Capture the cell that displays the provided text and extract its (x, y) central coordinate. 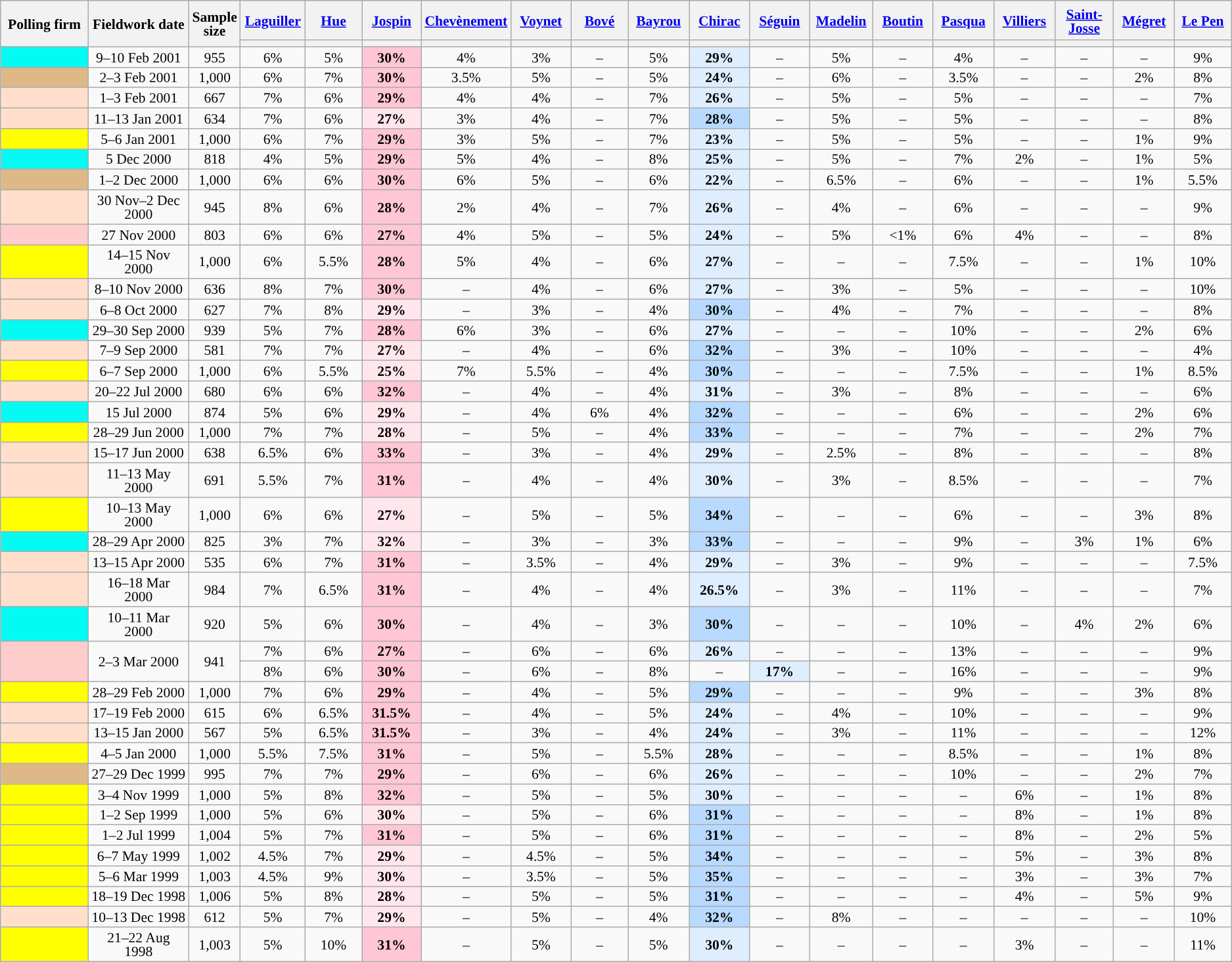
14–15 Nov 2000 (138, 262)
874 (214, 411)
5–6 Jan 2001 (138, 139)
15–17 Jun 2000 (138, 453)
984 (214, 589)
Samplesize (214, 24)
28–29 Jun 2000 (138, 432)
28–29 Apr 2000 (138, 541)
Séguin (780, 20)
939 (214, 330)
16–18 Mar 2000 (138, 589)
Pasqua (963, 20)
627 (214, 310)
28–29 Feb 2000 (138, 693)
2.5% (841, 453)
10–11 Mar 2000 (138, 624)
6–7 May 1999 (138, 856)
2–3 Feb 2001 (138, 78)
1,004 (214, 836)
8–10 Nov 2000 (138, 289)
Le Pen (1202, 20)
667 (214, 99)
995 (214, 774)
12% (1202, 733)
6–8 Oct 2000 (138, 310)
612 (214, 917)
Boutin (903, 20)
26.5% (719, 589)
955 (214, 57)
Fieldwork date (138, 24)
17% (780, 672)
634 (214, 118)
13% (963, 651)
1–2 Dec 2000 (138, 180)
<1% (903, 234)
945 (214, 207)
Villiers (1025, 20)
825 (214, 541)
2–3 Mar 2000 (138, 661)
5 Dec 2000 (138, 159)
15 Jul 2000 (138, 411)
638 (214, 453)
27 Nov 2000 (138, 234)
1,002 (214, 856)
Bové (599, 20)
920 (214, 624)
18–19 Dec 1998 (138, 896)
30 Nov–2 Dec 2000 (138, 207)
680 (214, 392)
13–15 Apr 2000 (138, 562)
581 (214, 351)
Hue (334, 20)
6–7 Sep 2000 (138, 371)
1–2 Sep 1999 (138, 815)
Mégret (1145, 20)
1–3 Feb 2001 (138, 99)
13–15 Jan 2000 (138, 733)
11–13 Jan 2001 (138, 118)
535 (214, 562)
Madelin (841, 20)
10–13 Dec 1998 (138, 917)
11–13 May 2000 (138, 480)
4–5 Jan 2000 (138, 753)
567 (214, 733)
16% (963, 672)
941 (214, 661)
Chirac (719, 20)
9–10 Feb 2001 (138, 57)
21–22 Aug 1998 (138, 944)
Bayrou (658, 20)
Jospin (392, 20)
803 (214, 234)
615 (214, 712)
20–22 Jul 2000 (138, 392)
818 (214, 159)
17–19 Feb 2000 (138, 712)
7–9 Sep 2000 (138, 351)
27–29 Dec 1999 (138, 774)
10–13 May 2000 (138, 515)
Saint-Josse (1084, 20)
1,006 (214, 896)
3–4 Nov 1999 (138, 794)
Laguiller (273, 20)
35% (719, 877)
23% (719, 139)
5–6 Mar 1999 (138, 877)
Chevènement (466, 20)
Polling firm (45, 24)
691 (214, 480)
1–2 Jul 1999 (138, 836)
29–30 Sep 2000 (138, 330)
Voynet (541, 20)
636 (214, 289)
22% (719, 180)
